Pinpoint the cell where the given text exists, returning its [x, y] midpoint coordinate. 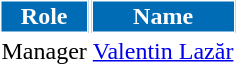
Name [163, 16]
Role [44, 16]
